Identify which cell holds the provided text, then report its [x, y] central coordinate. 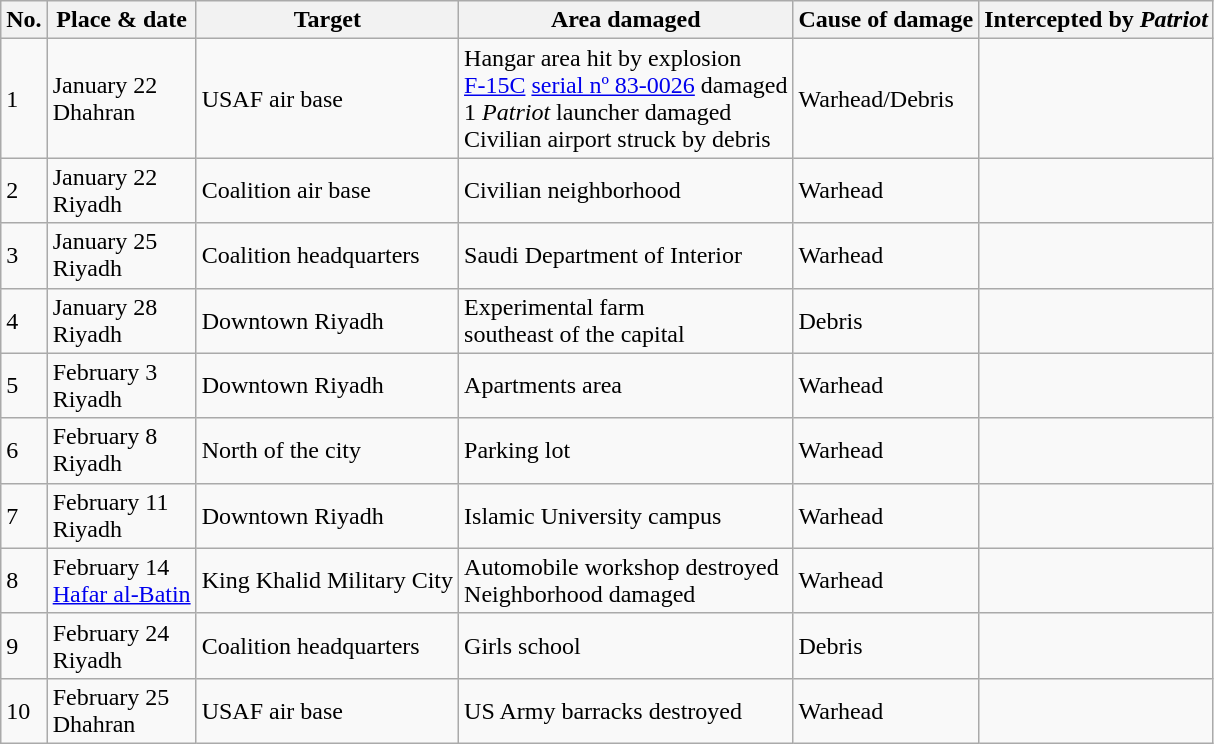
Area damaged [626, 20]
Cause of damage [886, 20]
Civilian neighborhood [626, 190]
2 [24, 190]
Target [327, 20]
January 28Riyadh [122, 320]
February 8Riyadh [122, 450]
6 [24, 450]
Automobile workshop destroyedNeighborhood damaged [626, 580]
Warhead/Debris [886, 98]
February 11Riyadh [122, 516]
7 [24, 516]
Islamic University campus [626, 516]
8 [24, 580]
9 [24, 646]
10 [24, 710]
Place & date [122, 20]
US Army barracks destroyed [626, 710]
February 14Hafar al-Batin [122, 580]
Coalition air base [327, 190]
February 24Riyadh [122, 646]
3 [24, 256]
Intercepted by Patriot [1096, 20]
Girls school [626, 646]
February 3Riyadh [122, 386]
No. [24, 20]
January 22Dhahran [122, 98]
Experimental farmsoutheast of the capital [626, 320]
1 [24, 98]
North of the city [327, 450]
February 25Dhahran [122, 710]
5 [24, 386]
January 25Riyadh [122, 256]
Apartments area [626, 386]
Parking lot [626, 450]
Hangar area hit by explosionF-15C serial nº 83-0026 damaged1 Patriot launcher damagedCivilian airport struck by debris [626, 98]
January 22Riyadh [122, 190]
4 [24, 320]
King Khalid Military City [327, 580]
Saudi Department of Interior [626, 256]
